Provide the (x, y) coordinate of the cell's center where the given text is located.  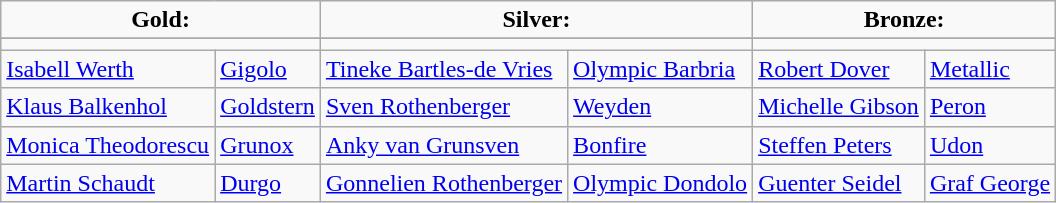
Udon (990, 145)
Klaus Balkenhol (108, 107)
Anky van Grunsven (444, 145)
Goldstern (268, 107)
Metallic (990, 69)
Olympic Dondolo (660, 183)
Guenter Seidel (839, 183)
Grunox (268, 145)
Michelle Gibson (839, 107)
Weyden (660, 107)
Silver: (536, 20)
Olympic Barbria (660, 69)
Durgo (268, 183)
Gold: (161, 20)
Graf George (990, 183)
Robert Dover (839, 69)
Tineke Bartles-de Vries (444, 69)
Bronze: (904, 20)
Gigolo (268, 69)
Martin Schaudt (108, 183)
Gonnelien Rothenberger (444, 183)
Peron (990, 107)
Bonfire (660, 145)
Sven Rothenberger (444, 107)
Monica Theodorescu (108, 145)
Steffen Peters (839, 145)
Isabell Werth (108, 69)
